Find where the given text appears and provide that cell's center as [X, Y] coordinate. 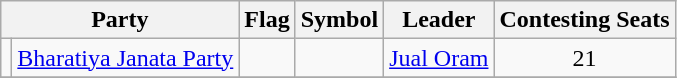
Leader [439, 20]
Contesting Seats [584, 20]
Bharatiya Janata Party [126, 58]
21 [584, 58]
Jual Oram [439, 58]
Symbol [339, 20]
Party [120, 20]
Flag [267, 20]
